Identify which cell holds the provided text, then report its (X, Y) central coordinate. 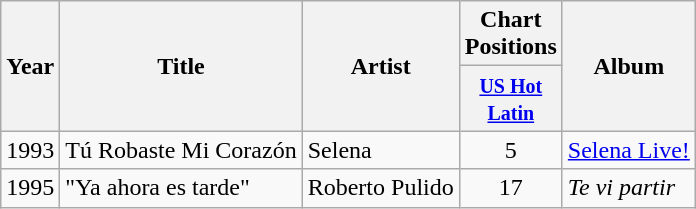
Title (181, 66)
Year (30, 66)
US Hot Latin (510, 98)
Tú Robaste Mi Corazón (181, 150)
Album (628, 66)
"Ya ahora es tarde" (181, 188)
Te vi partir (628, 188)
Selena Live! (628, 150)
1995 (30, 188)
Chart Positions (510, 34)
Roberto Pulido (380, 188)
5 (510, 150)
17 (510, 188)
Selena (380, 150)
Artist (380, 66)
1993 (30, 150)
